Detect which cell encompasses the target text, then output its (x, y) center coordinate. 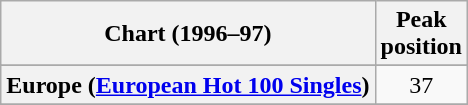
37 (421, 85)
Europe (European Hot 100 Singles) (188, 85)
Chart (1996–97) (188, 34)
Peakposition (421, 34)
